Capture the cell that displays the provided text and extract its [x, y] central coordinate. 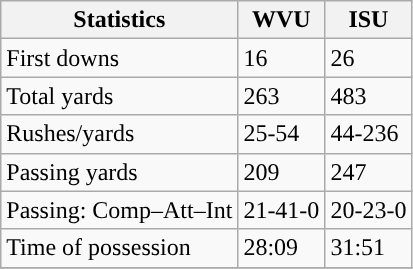
247 [368, 172]
Statistics [120, 20]
Passing: Comp–Att–Int [120, 210]
Total yards [120, 96]
20-23-0 [368, 210]
483 [368, 96]
ISU [368, 20]
21-41-0 [282, 210]
First downs [120, 58]
Passing yards [120, 172]
31:51 [368, 248]
16 [282, 58]
28:09 [282, 248]
Rushes/yards [120, 134]
263 [282, 96]
WVU [282, 20]
44-236 [368, 134]
Time of possession [120, 248]
25-54 [282, 134]
26 [368, 58]
209 [282, 172]
